Locate the cell with the specified text and output its [x, y] center coordinate. 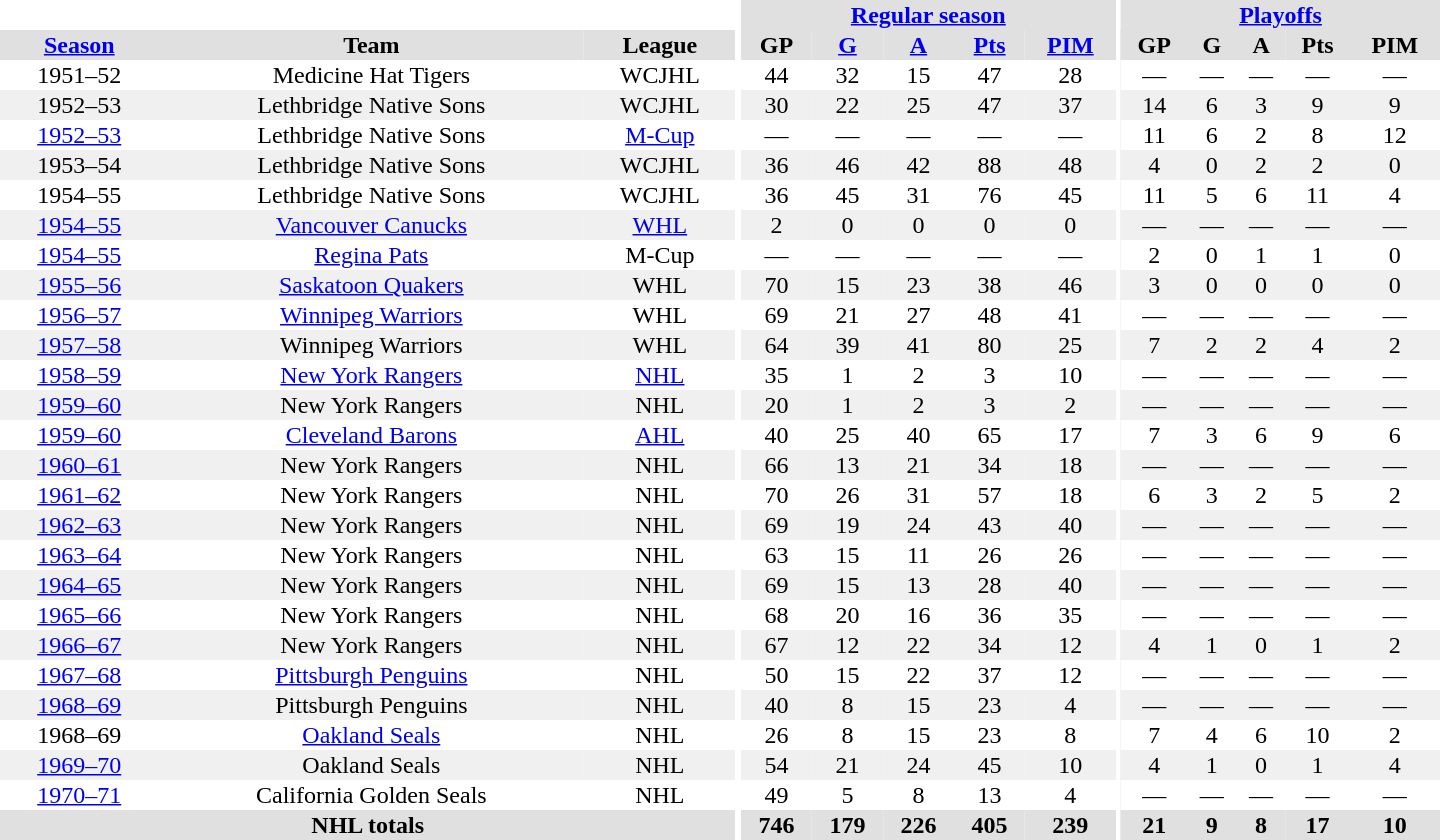
88 [990, 165]
1953–54 [80, 165]
1967–68 [80, 675]
Season [80, 45]
49 [776, 795]
1965–66 [80, 615]
1961–62 [80, 495]
68 [776, 615]
14 [1154, 105]
39 [848, 345]
63 [776, 555]
1951–52 [80, 75]
1960–61 [80, 465]
30 [776, 105]
42 [918, 165]
1966–67 [80, 645]
1963–64 [80, 555]
NHL totals [368, 825]
746 [776, 825]
1955–56 [80, 285]
38 [990, 285]
1970–71 [80, 795]
179 [848, 825]
1969–70 [80, 765]
1958–59 [80, 375]
League [660, 45]
66 [776, 465]
76 [990, 195]
1957–58 [80, 345]
50 [776, 675]
Cleveland Barons [372, 435]
Medicine Hat Tigers [372, 75]
43 [990, 525]
57 [990, 495]
AHL [660, 435]
Regular season [928, 15]
32 [848, 75]
1956–57 [80, 315]
Vancouver Canucks [372, 225]
44 [776, 75]
Regina Pats [372, 255]
405 [990, 825]
19 [848, 525]
Playoffs [1280, 15]
64 [776, 345]
1964–65 [80, 585]
65 [990, 435]
27 [918, 315]
226 [918, 825]
80 [990, 345]
54 [776, 765]
239 [1070, 825]
California Golden Seals [372, 795]
Team [372, 45]
16 [918, 615]
Saskatoon Quakers [372, 285]
1962–63 [80, 525]
67 [776, 645]
